Extract the [X, Y] coordinate from the center of the cell holding the provided text.  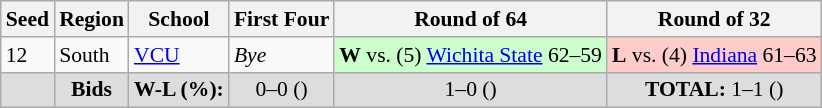
0–0 () [282, 90]
Round of 32 [714, 19]
Round of 64 [470, 19]
Region [92, 19]
L vs. (4) Indiana 61–63 [714, 55]
School [179, 19]
W-L (%): [179, 90]
First Four [282, 19]
1–0 () [470, 90]
TOTAL: 1–1 () [714, 90]
Bye [282, 55]
Bids [92, 90]
VCU [179, 55]
Seed [28, 19]
South [92, 55]
W vs. (5) Wichita State 62–59 [470, 55]
12 [28, 55]
